Pinpoint the cell where the given text exists, returning its (x, y) midpoint coordinate. 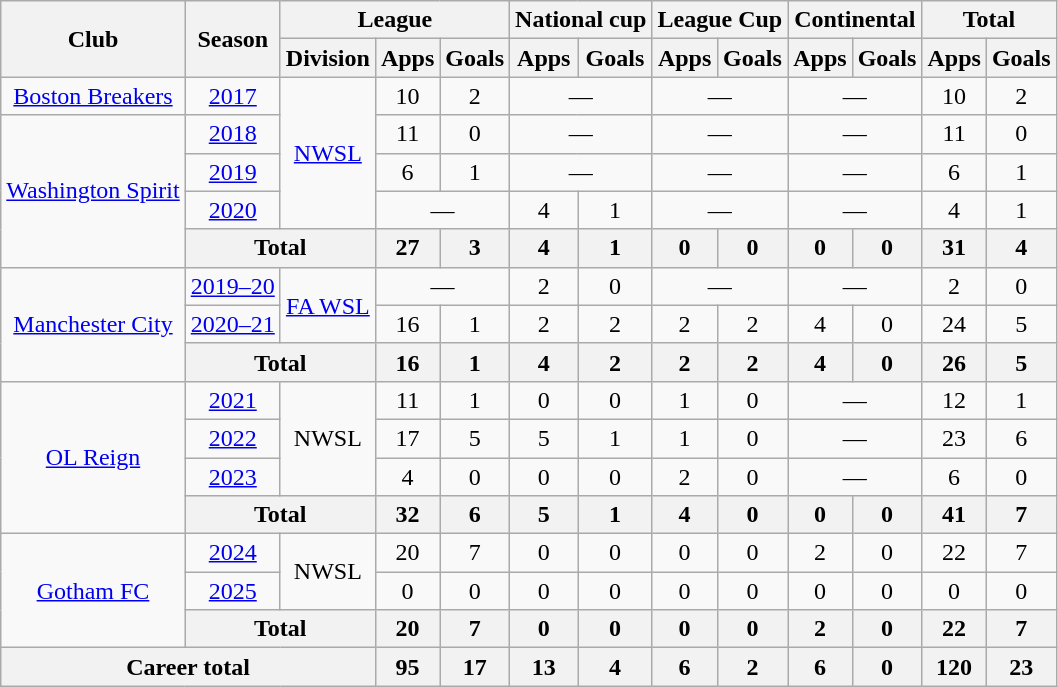
31 (954, 248)
3 (475, 248)
2020 (232, 210)
Continental (855, 20)
Division (328, 58)
FA WSL (328, 305)
League (394, 20)
27 (407, 248)
2024 (232, 553)
120 (954, 667)
Club (93, 39)
Gotham FC (93, 591)
League Cup (720, 20)
2021 (232, 400)
12 (954, 400)
OL Reign (93, 457)
2020–21 (232, 324)
2019 (232, 172)
Washington Spirit (93, 191)
Career total (188, 667)
Manchester City (93, 324)
41 (954, 515)
26 (954, 362)
2018 (232, 134)
Boston Breakers (93, 96)
32 (407, 515)
2023 (232, 477)
2025 (232, 591)
2017 (232, 96)
13 (544, 667)
2019–20 (232, 286)
Season (232, 39)
24 (954, 324)
National cup (581, 20)
2022 (232, 438)
95 (407, 667)
